Locate the cell with the specified text and output its (x, y) center coordinate. 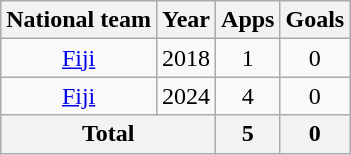
1 (248, 58)
2024 (186, 96)
National team (79, 20)
Apps (248, 20)
5 (248, 134)
Total (108, 134)
Year (186, 20)
2018 (186, 58)
Goals (315, 20)
4 (248, 96)
